Return the (X, Y) coordinate for the center point of the cell that contains the specified text.  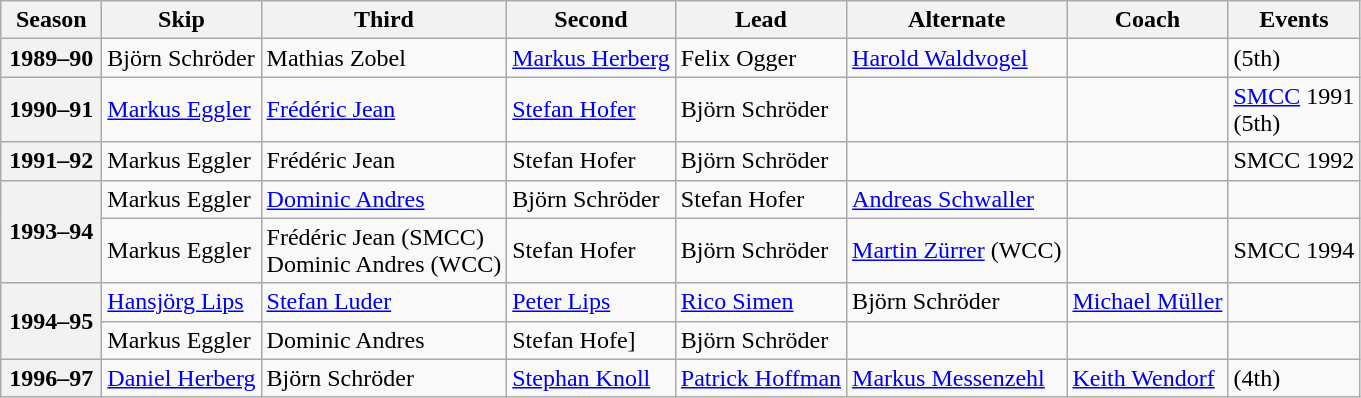
Stefan Hofe] (592, 340)
Stephan Knoll (592, 378)
1993–94 (52, 232)
Markus Herberg (592, 58)
Lead (760, 20)
Rico Simen (760, 302)
1991–92 (52, 161)
Patrick Hoffman (760, 378)
Markus Messenzehl (957, 378)
Harold Waldvogel (957, 58)
SMCC 1994 (1294, 250)
1994–95 (52, 321)
Martin Zürrer (WCC) (957, 250)
Second (592, 20)
(4th) (1294, 378)
Michael Müller (1148, 302)
1990–91 (52, 110)
Peter Lips (592, 302)
SMCC 1992 (1294, 161)
Daniel Herberg (182, 378)
Mathias Zobel (384, 58)
Alternate (957, 20)
Keith Wendorf (1148, 378)
Season (52, 20)
Frédéric Jean (SMCC)Dominic Andres (WCC) (384, 250)
Skip (182, 20)
Hansjörg Lips (182, 302)
Events (1294, 20)
Coach (1148, 20)
1996–97 (52, 378)
1989–90 (52, 58)
(5th) (1294, 58)
Andreas Schwaller (957, 199)
Felix Ogger (760, 58)
Third (384, 20)
Stefan Luder (384, 302)
SMCC 1991 (5th) (1294, 110)
